Return the (x, y) coordinate for the center point of the cell that contains the specified text.  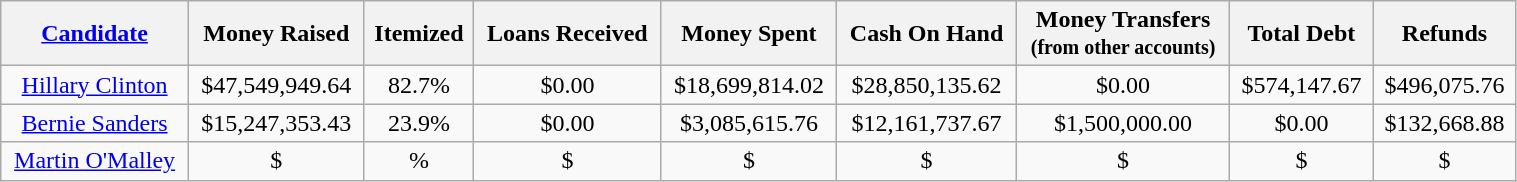
Money Transfers(from other accounts) (1123, 34)
Hillary Clinton (95, 85)
$28,850,135.62 (926, 85)
Money Raised (276, 34)
Candidate (95, 34)
23.9% (419, 123)
$3,085,615.76 (749, 123)
Money Spent (749, 34)
$15,247,353.43 (276, 123)
$47,549,949.64 (276, 85)
% (419, 161)
$132,668.88 (1444, 123)
$1,500,000.00 (1123, 123)
Refunds (1444, 34)
82.7% (419, 85)
$496,075.76 (1444, 85)
Total Debt (1302, 34)
Cash On Hand (926, 34)
$12,161,737.67 (926, 123)
Bernie Sanders (95, 123)
Loans Received (568, 34)
Martin O'Malley (95, 161)
$574,147.67 (1302, 85)
$18,699,814.02 (749, 85)
Itemized (419, 34)
